Output the (x, y) coordinate of the center of the cell containing the given text.  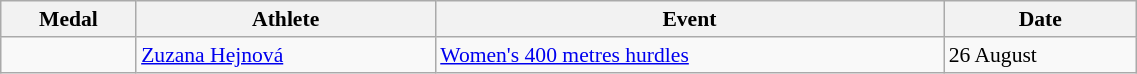
Date (1040, 19)
Medal (68, 19)
26 August (1040, 55)
Event (689, 19)
Athlete (286, 19)
Women's 400 metres hurdles (689, 55)
Zuzana Hejnová (286, 55)
